Locate the cell with the specified text and output its [x, y] center coordinate. 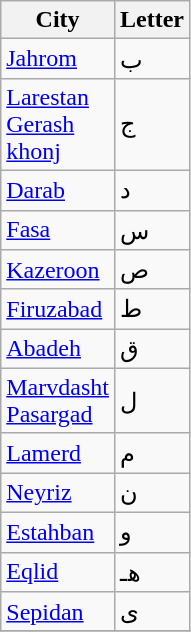
ن [152, 493]
ى [152, 612]
MarvdashtPasargad [58, 400]
د [152, 190]
City [58, 20]
Neyriz [58, 493]
Jahrom [58, 59]
Lamerd [58, 453]
هـ [152, 572]
س [152, 230]
Fasa [58, 230]
Sepidan [58, 612]
ص [152, 270]
Darab [58, 190]
Estahban [58, 532]
ق [152, 349]
م [152, 453]
LarestanGerashkhonj [58, 124]
و [152, 532]
ج [152, 124]
ب [152, 59]
Letter [152, 20]
Abadeh [58, 349]
Eqlid [58, 572]
ط [152, 309]
Kazeroon [58, 270]
Firuzabad [58, 309]
ل [152, 400]
